Search for the cell housing the specified text and yield its (X, Y) center coordinate. 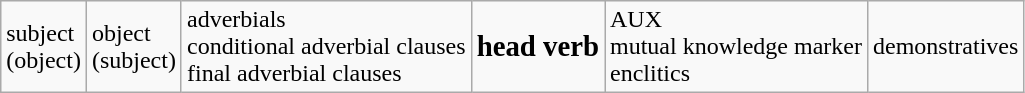
object(subject) (134, 47)
subject(object) (44, 47)
head verb (538, 47)
AUXmutual knowledge markerenclitics (736, 47)
adverbialsconditional adverbial clausesfinal adverbial clauses (326, 47)
demonstratives (945, 47)
